Return (x, y) of the center of cell containing provided text 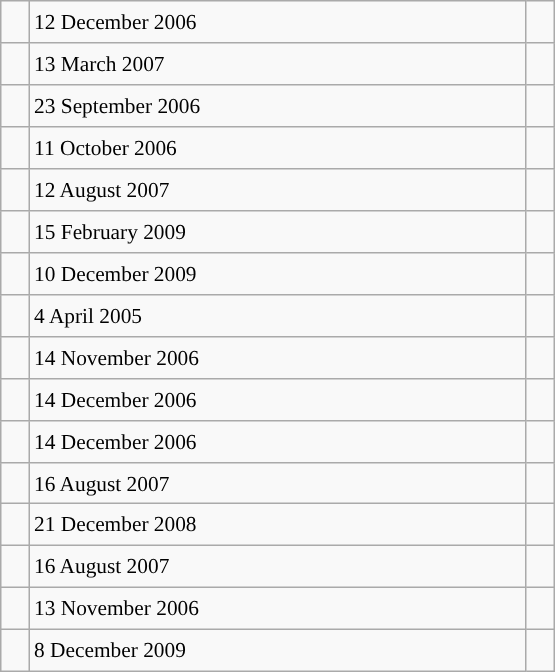
13 November 2006 (278, 609)
10 December 2009 (278, 274)
4 April 2005 (278, 315)
15 February 2009 (278, 232)
23 September 2006 (278, 106)
12 August 2007 (278, 190)
12 December 2006 (278, 22)
14 November 2006 (278, 357)
11 October 2006 (278, 148)
21 December 2008 (278, 525)
13 March 2007 (278, 64)
8 December 2009 (278, 651)
